Output the (X, Y) coordinate of the center of the cell containing the given text.  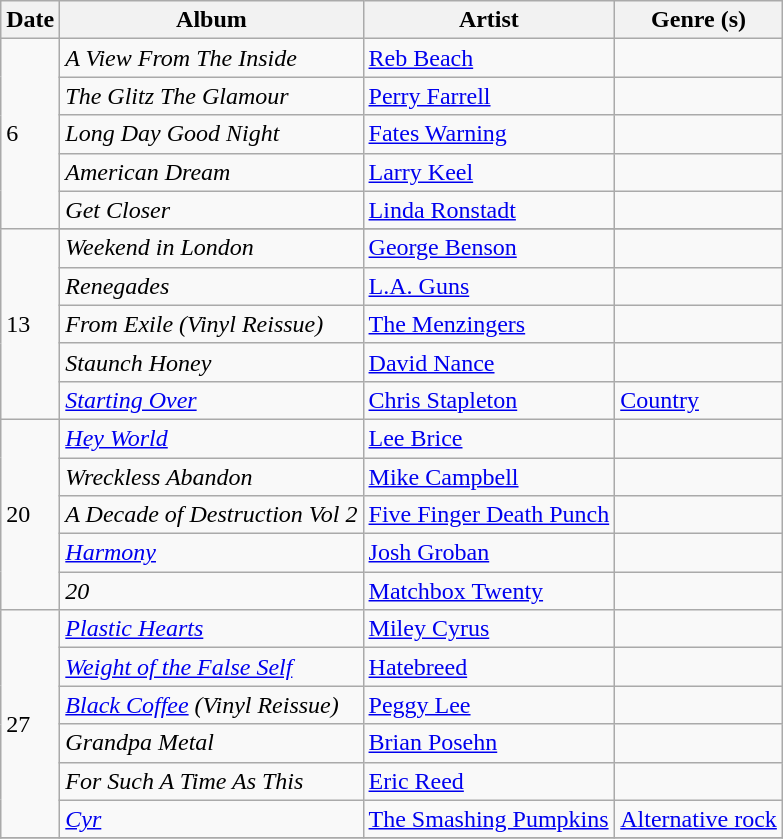
Harmony (212, 553)
Plastic Hearts (212, 629)
L.A. Guns (489, 286)
Get Closer (212, 210)
Grandpa Metal (212, 743)
Chris Stapleton (489, 400)
Five Finger Death Punch (489, 515)
Black Coffee (Vinyl Reissue) (212, 705)
The Glitz The Glamour (212, 96)
Country (699, 400)
Weekend in London (212, 248)
The Smashing Pumpkins (489, 819)
Matchbox Twenty (489, 591)
6 (30, 134)
Reb Beach (489, 58)
Hatebreed (489, 667)
Brian Posehn (489, 743)
A View From The Inside (212, 58)
Mike Campbell (489, 477)
Fates Warning (489, 134)
Long Day Good Night (212, 134)
George Benson (489, 248)
Starting Over (212, 400)
Hey World (212, 438)
Larry Keel (489, 172)
Wreckless Abandon (212, 477)
Renegades (212, 286)
27 (30, 724)
American Dream (212, 172)
Josh Groban (489, 553)
Staunch Honey (212, 362)
Perry Farrell (489, 96)
13 (30, 324)
Alternative rock (699, 819)
Lee Brice (489, 438)
Weight of the False Self (212, 667)
David Nance (489, 362)
Artist (489, 20)
Album (212, 20)
Eric Reed (489, 781)
Date (30, 20)
For Such A Time As This (212, 781)
Miley Cyrus (489, 629)
Cyr (212, 819)
A Decade of Destruction Vol 2 (212, 515)
Genre (s) (699, 20)
The Menzingers (489, 324)
Peggy Lee (489, 705)
Linda Ronstadt (489, 210)
From Exile (Vinyl Reissue) (212, 324)
